Provide the [X, Y] coordinate of the cell's center where the given text is located.  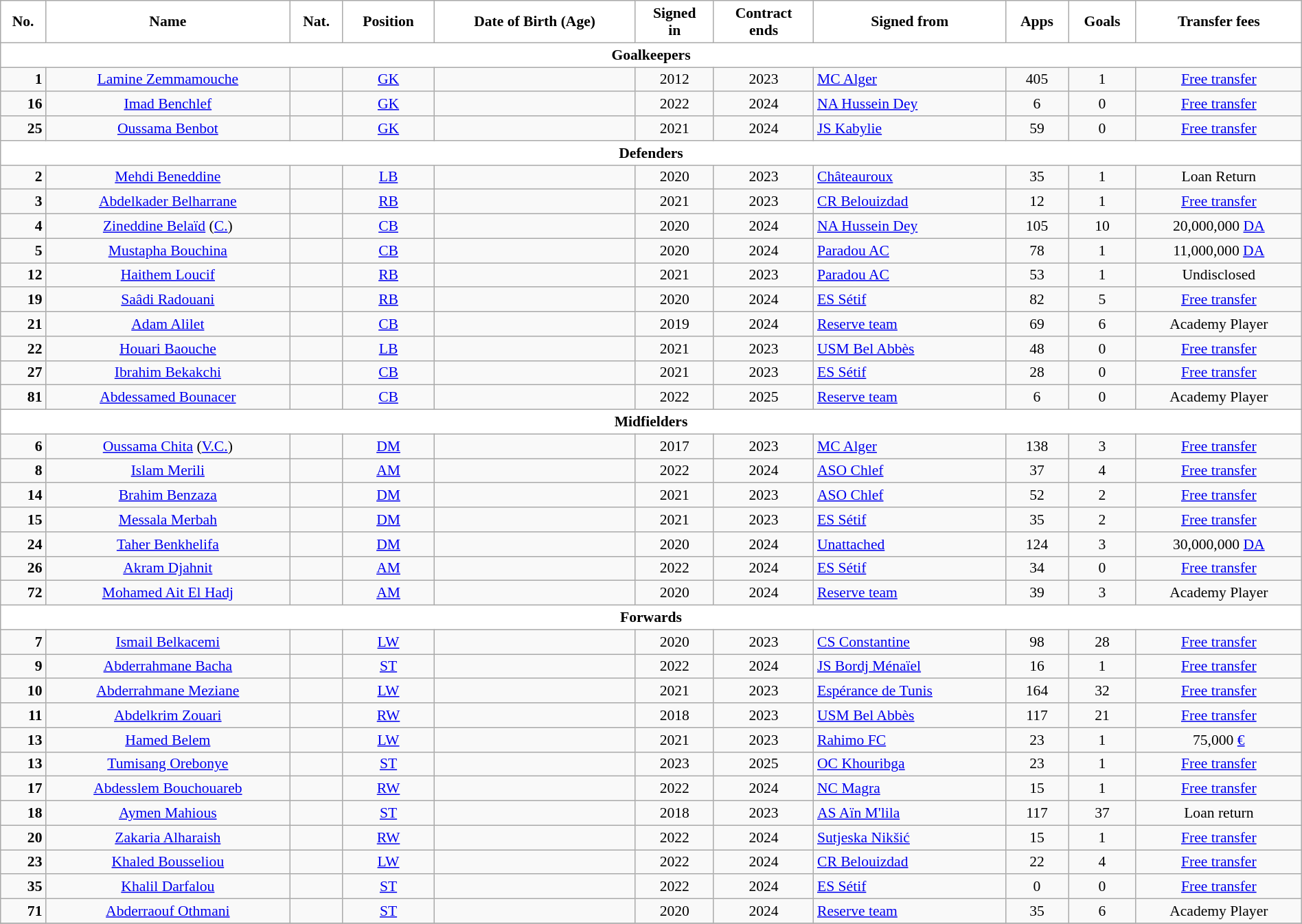
164 [1037, 691]
20 [23, 838]
Goalkeepers [651, 55]
71 [23, 911]
Houari Baouche [168, 349]
Nat. [316, 22]
19 [23, 300]
2012 [674, 80]
Contractends [764, 22]
78 [1037, 251]
69 [1037, 324]
Brahim Benzaza [168, 496]
81 [23, 397]
Mustapha Bouchina [168, 251]
OC Khouribga [909, 764]
138 [1037, 446]
Imad Benchlef [168, 104]
18 [23, 813]
Oussama Chita (V.C.) [168, 446]
105 [1037, 227]
Abderraouf Othmani [168, 911]
Undisclosed [1218, 275]
Islam Merili [168, 471]
Ibrahim Bekakchi [168, 373]
2017 [674, 446]
8 [23, 471]
98 [1037, 642]
JS Bordj Ménaïel [909, 667]
JS Kabylie [909, 128]
34 [1037, 568]
Mohamed Ait El Hadj [168, 593]
25 [23, 128]
Messala Merbah [168, 520]
32 [1103, 691]
Zakaria Alharaish [168, 838]
Espérance de Tunis [909, 691]
Loan return [1218, 813]
Akram Djahnit [168, 568]
NC Magra [909, 789]
Khalil Darfalou [168, 887]
Forwards [651, 618]
52 [1037, 496]
Signedin [674, 22]
Date of Birth (Age) [534, 22]
Defenders [651, 153]
20,000,000 DA [1218, 227]
48 [1037, 349]
Aymen Mahious [168, 813]
Apps [1037, 22]
24 [23, 544]
Rahimo FC [909, 740]
72 [23, 593]
Lamine Zemmamouche [168, 80]
405 [1037, 80]
Abderrahmane Bacha [168, 667]
Zineddine Belaïd (C.) [168, 227]
Ismail Belkacemi [168, 642]
30,000,000 DA [1218, 544]
11,000,000 DA [1218, 251]
124 [1037, 544]
17 [23, 789]
Hamed Belem [168, 740]
82 [1037, 300]
Abdessamed Bounacer [168, 397]
2019 [674, 324]
Loan Return [1218, 177]
CS Constantine [909, 642]
75,000 € [1218, 740]
Saâdi Radouani [168, 300]
Sutjeska Nikšić [909, 838]
Abderrahmane Meziane [168, 691]
26 [23, 568]
Midfielders [651, 422]
Unattached [909, 544]
14 [23, 496]
Abdelkrim Zouari [168, 715]
7 [23, 642]
11 [23, 715]
53 [1037, 275]
27 [23, 373]
Goals [1103, 22]
Oussama Benbot [168, 128]
Haithem Loucif [168, 275]
Châteauroux [909, 177]
Abdesslem Bouchouareb [168, 789]
No. [23, 22]
Tumisang Orebonye [168, 764]
Transfer fees [1218, 22]
59 [1037, 128]
Khaled Bousseliou [168, 862]
AS Aïn M'lila [909, 813]
Adam Alilet [168, 324]
Signed from [909, 22]
9 [23, 667]
Mehdi Beneddine [168, 177]
Taher Benkhelifa [168, 544]
Name [168, 22]
Abdelkader Belharrane [168, 202]
39 [1037, 593]
Position [389, 22]
